From the cell containing the given text, extract its center point as (x, y) coordinate. 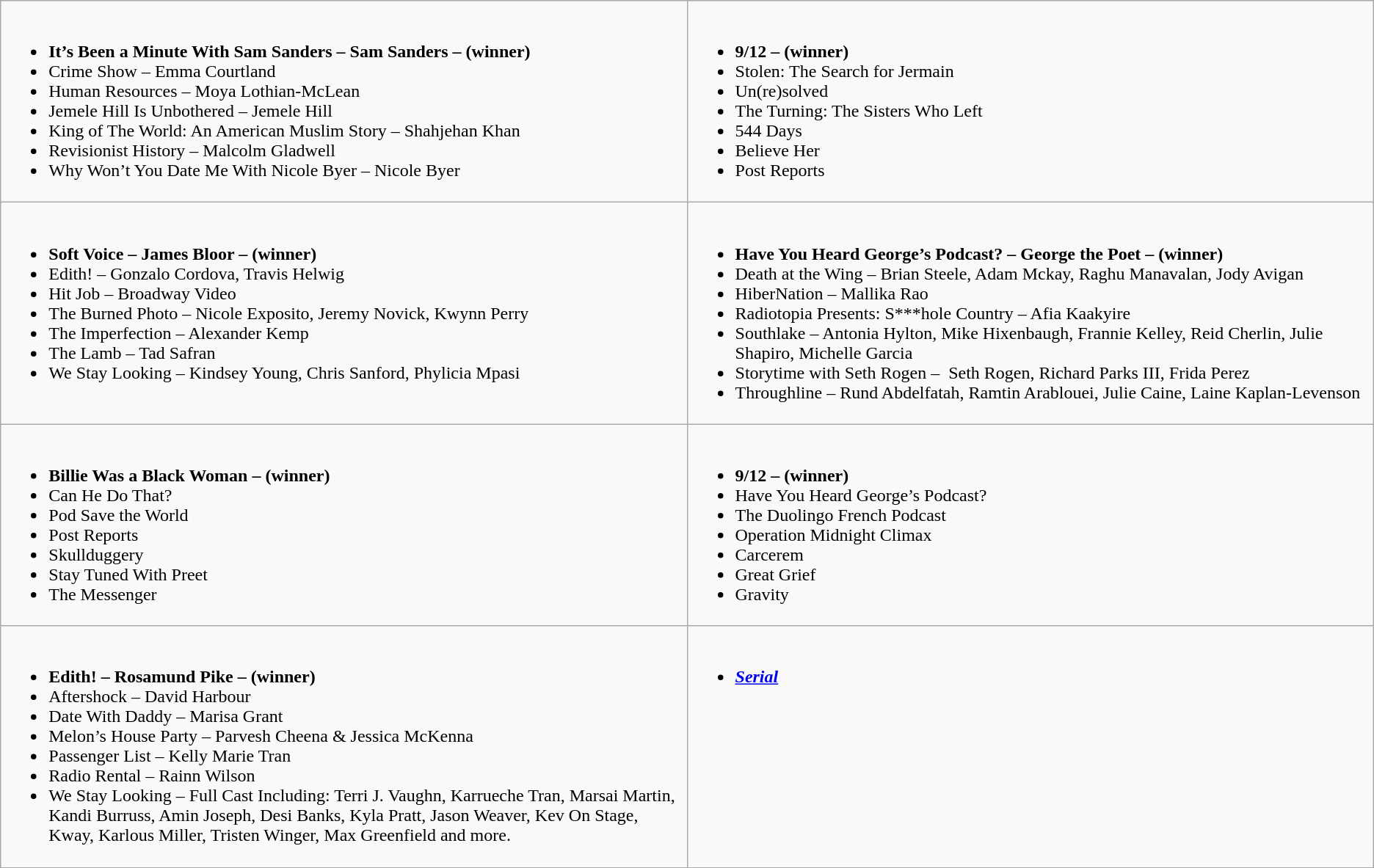
9/12 – (winner)Stolen: The Search for JermainUn(re)solvedThe Turning: The Sisters Who Left544 DaysBelieve HerPost Reports (1030, 101)
9/12 – (winner)Have You Heard George’s Podcast?The Duolingo French PodcastOperation Midnight ClimaxCarceremGreat GriefGravity (1030, 525)
Serial (1030, 747)
Billie Was a Black Woman – (winner)Can He Do That?Pod Save the WorldPost ReportsSkullduggeryStay Tuned With PreetThe Messenger (343, 525)
